Detect which cell encompasses the target text, then output its (x, y) center coordinate. 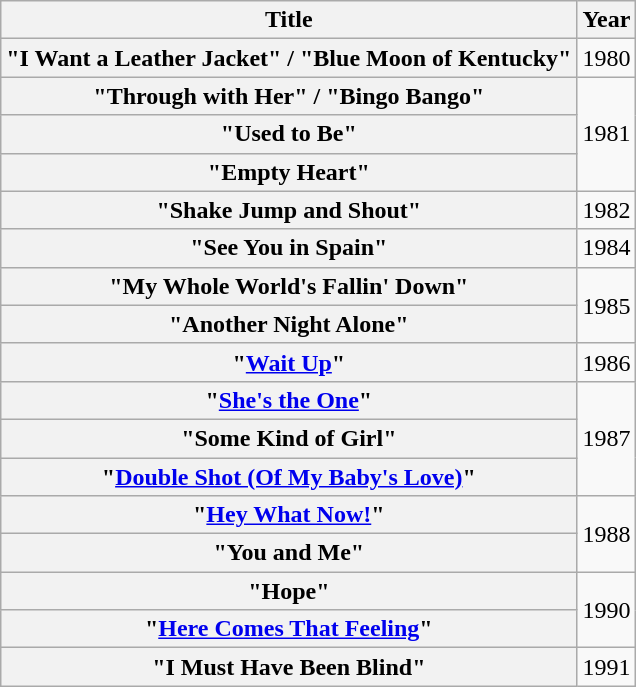
1986 (606, 362)
1988 (606, 534)
"She's the One" (289, 400)
1981 (606, 134)
"Empty Heart" (289, 172)
"Hope" (289, 591)
"Some Kind of Girl" (289, 438)
"Used to Be" (289, 134)
"I Must Have Been Blind" (289, 667)
"Hey What Now!" (289, 515)
"Wait Up" (289, 362)
"Another Night Alone" (289, 324)
1980 (606, 58)
1982 (606, 210)
1984 (606, 248)
"My Whole World's Fallin' Down" (289, 286)
"You and Me" (289, 553)
"Here Comes That Feeling" (289, 629)
1990 (606, 610)
"Shake Jump and Shout" (289, 210)
"See You in Spain" (289, 248)
Year (606, 20)
"I Want a Leather Jacket" / "Blue Moon of Kentucky" (289, 58)
1985 (606, 305)
"Double Shot (Of My Baby's Love)" (289, 477)
Title (289, 20)
1987 (606, 438)
"Through with Her" / "Bingo Bango" (289, 96)
1991 (606, 667)
